Locate the cell with the specified text and output its (x, y) center coordinate. 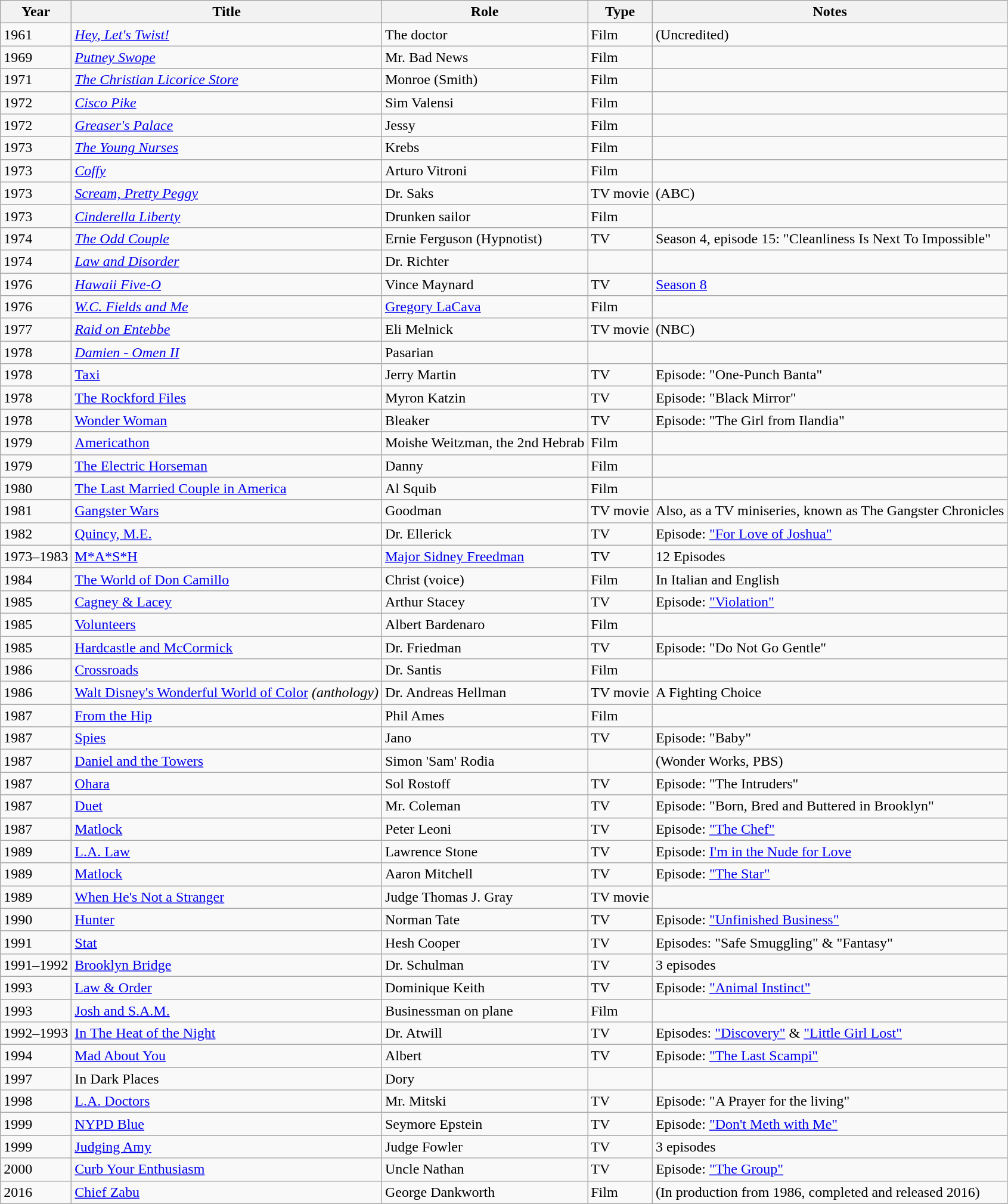
Law & Order (227, 988)
Pasarian (484, 352)
Episode: "A Prayer for the living" (830, 1101)
Peter Leoni (484, 829)
Episode: "The Girl from Ilandia" (830, 420)
Danny (484, 466)
1982 (36, 534)
Crossroads (227, 670)
Episode: "Born, Bred and Buttered in Brooklyn" (830, 806)
Hunter (227, 920)
Aaron Mitchell (484, 874)
Dr. Atwill (484, 1033)
George Dankworth (484, 1192)
The Last Married Couple in America (227, 488)
1991–1992 (36, 965)
Episode: "Black Mirror" (830, 398)
(ABC) (830, 193)
Monroe (Smith) (484, 80)
Episode: "Animal Instinct" (830, 988)
Dr. Schulman (484, 965)
Jessy (484, 125)
Title (227, 12)
1984 (36, 579)
Judge Thomas J. Gray (484, 897)
Judge Fowler (484, 1147)
Coffy (227, 171)
Dory (484, 1079)
Dr. Friedman (484, 647)
L.A. Doctors (227, 1101)
The Electric Horseman (227, 466)
The Christian Licorice Store (227, 80)
Dr. Ellerick (484, 534)
1969 (36, 57)
Episode: "The Chef" (830, 829)
M*A*S*H (227, 556)
Al Squib (484, 488)
Episode: "The Star" (830, 874)
The World of Don Camillo (227, 579)
Episode: "Baby" (830, 738)
Dr. Santis (484, 670)
2016 (36, 1192)
Hesh Cooper (484, 942)
From the Hip (227, 716)
Year (36, 12)
Dr. Saks (484, 193)
Greaser's Palace (227, 125)
Spies (227, 738)
Wonder Woman (227, 420)
Dr. Richter (484, 261)
Season 4, episode 15: "Cleanliness Is Next To Impossible" (830, 239)
Myron Katzin (484, 398)
Duet (227, 806)
12 Episodes (830, 556)
Putney Swope (227, 57)
Norman Tate (484, 920)
Lawrence Stone (484, 852)
Brooklyn Bridge (227, 965)
Law and Disorder (227, 261)
Episode: "Don't Meth with Me" (830, 1124)
(Uncredited) (830, 35)
Seymore Epstein (484, 1124)
Episodes: "Safe Smuggling" & "Fantasy" (830, 942)
Krebs (484, 148)
A Fighting Choice (830, 693)
1980 (36, 488)
Curb Your Enthusiasm (227, 1169)
Notes (830, 12)
Hey, Let's Twist! (227, 35)
Damien - Omen II (227, 352)
Role (484, 12)
Episode: "For Love of Joshua" (830, 534)
Moishe Weitzman, the 2nd Hebrab (484, 443)
Mr. Mitski (484, 1101)
Dr. Andreas Hellman (484, 693)
Hardcastle and McCormick (227, 647)
Walt Disney's Wonderful World of Color (anthology) (227, 693)
Jano (484, 738)
In Dark Places (227, 1079)
NYPD Blue (227, 1124)
Also, as a TV miniseries, known as The Gangster Chronicles (830, 511)
In Italian and English (830, 579)
1992–1993 (36, 1033)
The Rockford Files (227, 398)
Dominique Keith (484, 988)
Cagney & Lacey (227, 602)
Albert (484, 1056)
Arthur Stacey (484, 602)
Season 8 (830, 284)
Drunken sailor (484, 216)
Episode: "One-Punch Banta" (830, 375)
Episode: "Unfinished Business" (830, 920)
Arturo Vitroni (484, 171)
Gangster Wars (227, 511)
Episode: I'm in the Nude for Love (830, 852)
The Odd Couple (227, 239)
Episode: "Violation" (830, 602)
In The Heat of the Night (227, 1033)
Uncle Nathan (484, 1169)
Chief Zabu (227, 1192)
1997 (36, 1079)
Daniel and the Towers (227, 761)
Quincy, M.E. (227, 534)
Stat (227, 942)
1994 (36, 1056)
Sim Valensi (484, 103)
Major Sidney Freedman (484, 556)
Goodman (484, 511)
Americathon (227, 443)
The doctor (484, 35)
W.C. Fields and Me (227, 307)
Businessman on plane (484, 1011)
Albert Bardenaro (484, 624)
Ernie Ferguson (Hypnotist) (484, 239)
Type (620, 12)
Episodes: "Discovery" & "Little Girl Lost" (830, 1033)
Simon 'Sam' Rodia (484, 761)
Mr. Bad News (484, 57)
Christ (voice) (484, 579)
The Young Nurses (227, 148)
Scream, Pretty Peggy (227, 193)
(Wonder Works, PBS) (830, 761)
Cinderella Liberty (227, 216)
1990 (36, 920)
1977 (36, 330)
When He's Not a Stranger (227, 897)
1973–1983 (36, 556)
(In production from 1986, completed and released 2016) (830, 1192)
Judging Amy (227, 1147)
2000 (36, 1169)
1981 (36, 511)
Jerry Martin (484, 375)
Eli Melnick (484, 330)
Taxi (227, 375)
Josh and S.A.M. (227, 1011)
Episode: "The Group" (830, 1169)
Bleaker (484, 420)
Phil Ames (484, 716)
Episode: "The Intruders" (830, 784)
(NBC) (830, 330)
1971 (36, 80)
Vince Maynard (484, 284)
Episode: "Do Not Go Gentle" (830, 647)
Gregory LaCava (484, 307)
1998 (36, 1101)
L.A. Law (227, 852)
1991 (36, 942)
Hawaii Five-O (227, 284)
Episode: "The Last Scampi" (830, 1056)
Mr. Coleman (484, 806)
Mad About You (227, 1056)
Volunteers (227, 624)
Ohara (227, 784)
Sol Rostoff (484, 784)
1961 (36, 35)
Cisco Pike (227, 103)
Raid on Entebbe (227, 330)
